From the cell containing the given text, extract its center point as (x, y) coordinate. 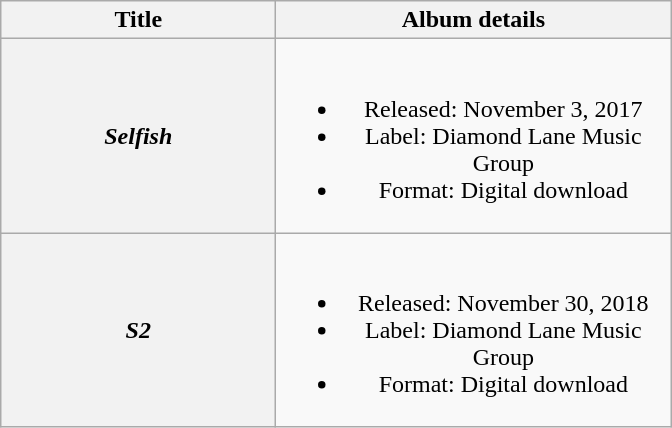
Released: November 30, 2018Label: Diamond Lane Music GroupFormat: Digital download (474, 330)
Released: November 3, 2017Label: Diamond Lane Music GroupFormat: Digital download (474, 136)
Title (138, 20)
S2 (138, 330)
Album details (474, 20)
Selfish (138, 136)
